Extract the [X, Y] coordinate from the center of the cell holding the provided text.  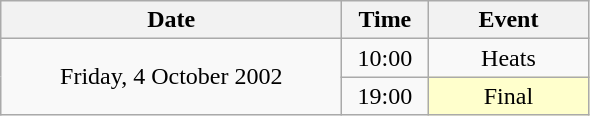
Time [385, 20]
Date [172, 20]
Event [508, 20]
Heats [508, 58]
Final [508, 96]
Friday, 4 October 2002 [172, 77]
10:00 [385, 58]
19:00 [385, 96]
